Return the [x, y] coordinate for the center point of the cell that contains the specified text.  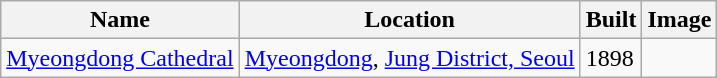
Location [410, 20]
Myeongdong, Jung District, Seoul [410, 58]
Name [120, 20]
Built [611, 20]
Myeongdong Cathedral [120, 58]
1898 [611, 58]
Image [680, 20]
